Determine the [X, Y] coordinate at the center of the cell enclosing the given text.  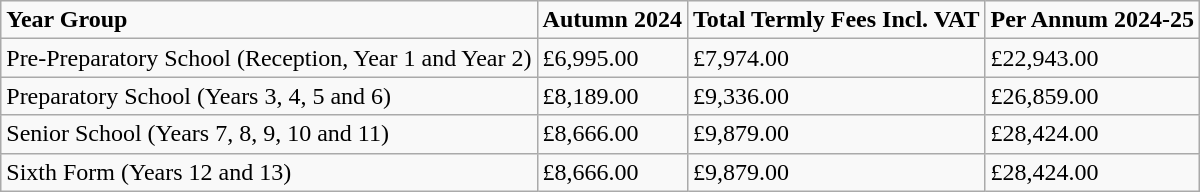
£8,189.00 [612, 96]
Senior School (Years 7, 8, 9, 10 and 11) [269, 134]
£26,859.00 [1092, 96]
Total Termly Fees Incl. VAT [836, 20]
Preparatory School (Years 3, 4, 5 and 6) [269, 96]
Autumn 2024 [612, 20]
£7,974.00 [836, 58]
Pre-Preparatory School (Reception, Year 1 and Year 2) [269, 58]
Year Group [269, 20]
£22,943.00 [1092, 58]
Sixth Form (Years 12 and 13) [269, 172]
Per Annum 2024-25 [1092, 20]
£9,336.00 [836, 96]
£6,995.00 [612, 58]
